Find where the given text appears and provide that cell's center as [x, y] coordinate. 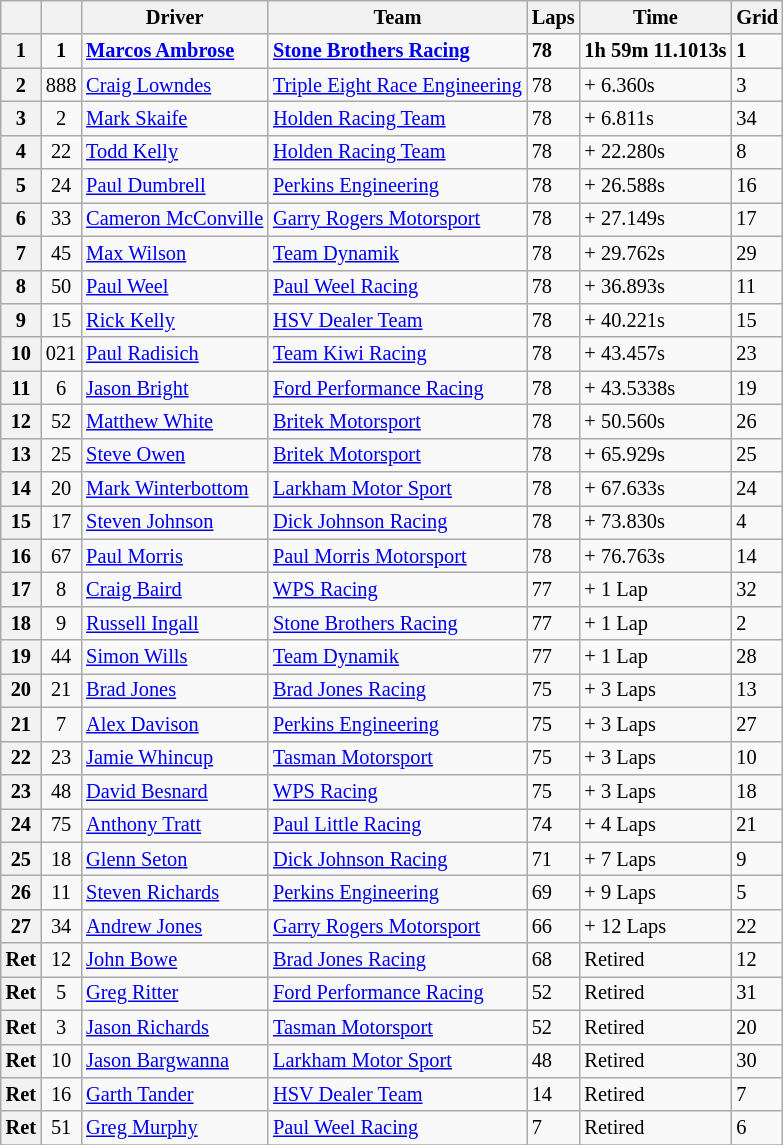
+ 7 Laps [656, 859]
Team [398, 17]
Russell Ingall [174, 623]
Craig Baird [174, 589]
Jason Bargwanna [174, 1061]
Steven Richards [174, 892]
51 [61, 1128]
Jamie Whincup [174, 758]
69 [554, 892]
+ 67.633s [656, 489]
+ 6.811s [656, 118]
Alex Davison [174, 724]
31 [757, 993]
50 [61, 287]
Paul Dumbrell [174, 186]
Todd Kelly [174, 152]
+ 76.763s [656, 556]
Marcos Ambrose [174, 51]
+ 26.588s [656, 186]
32 [757, 589]
+ 36.893s [656, 287]
+ 50.560s [656, 421]
Mark Winterbottom [174, 489]
Time [656, 17]
Laps [554, 17]
Paul Little Racing [398, 825]
29 [757, 253]
+ 40.221s [656, 320]
Jason Bright [174, 388]
+ 12 Laps [656, 926]
66 [554, 926]
45 [61, 253]
Steve Owen [174, 455]
Glenn Seton [174, 859]
Mark Skaife [174, 118]
+ 6.360s [656, 85]
Matthew White [174, 421]
888 [61, 85]
Andrew Jones [174, 926]
+ 29.762s [656, 253]
Driver [174, 17]
Triple Eight Race Engineering [398, 85]
44 [61, 657]
+ 22.280s [656, 152]
+ 43.457s [656, 354]
+ 4 Laps [656, 825]
68 [554, 960]
Greg Ritter [174, 993]
67 [61, 556]
Paul Morris [174, 556]
David Besnard [174, 791]
71 [554, 859]
30 [757, 1061]
Cameron McConville [174, 219]
Paul Morris Motorsport [398, 556]
John Bowe [174, 960]
+ 43.5338s [656, 388]
Brad Jones [174, 690]
Craig Lowndes [174, 85]
Simon Wills [174, 657]
+ 27.149s [656, 219]
Paul Radisich [174, 354]
Garth Tander [174, 1094]
74 [554, 825]
Max Wilson [174, 253]
Greg Murphy [174, 1128]
33 [61, 219]
+ 73.830s [656, 522]
021 [61, 354]
+ 65.929s [656, 455]
Paul Weel [174, 287]
1h 59m 11.1013s [656, 51]
Jason Richards [174, 1027]
Grid [757, 17]
Steven Johnson [174, 522]
Anthony Tratt [174, 825]
Rick Kelly [174, 320]
Team Kiwi Racing [398, 354]
+ 9 Laps [656, 892]
28 [757, 657]
